Search for the cell housing the specified text and yield its (X, Y) center coordinate. 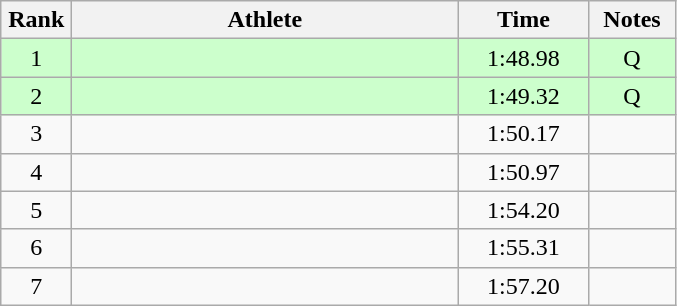
5 (36, 210)
6 (36, 248)
1:54.20 (524, 210)
Athlete (265, 20)
1:50.97 (524, 172)
1:55.31 (524, 248)
2 (36, 96)
1:50.17 (524, 134)
1:57.20 (524, 286)
Notes (632, 20)
4 (36, 172)
1:49.32 (524, 96)
1 (36, 58)
3 (36, 134)
1:48.98 (524, 58)
Rank (36, 20)
Time (524, 20)
7 (36, 286)
